Pinpoint the cell where the given text exists, returning its (x, y) midpoint coordinate. 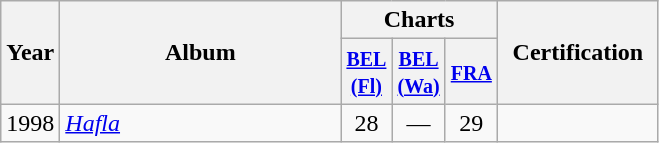
BEL(Wa) (418, 72)
BEL(Fl) (366, 72)
28 (366, 123)
— (418, 123)
Charts (420, 20)
1998 (30, 123)
Hafla (200, 123)
Year (30, 52)
FRA (471, 72)
Certification (578, 52)
Album (200, 52)
29 (471, 123)
